Extract the [x, y] coordinate from the center of the cell holding the provided text.  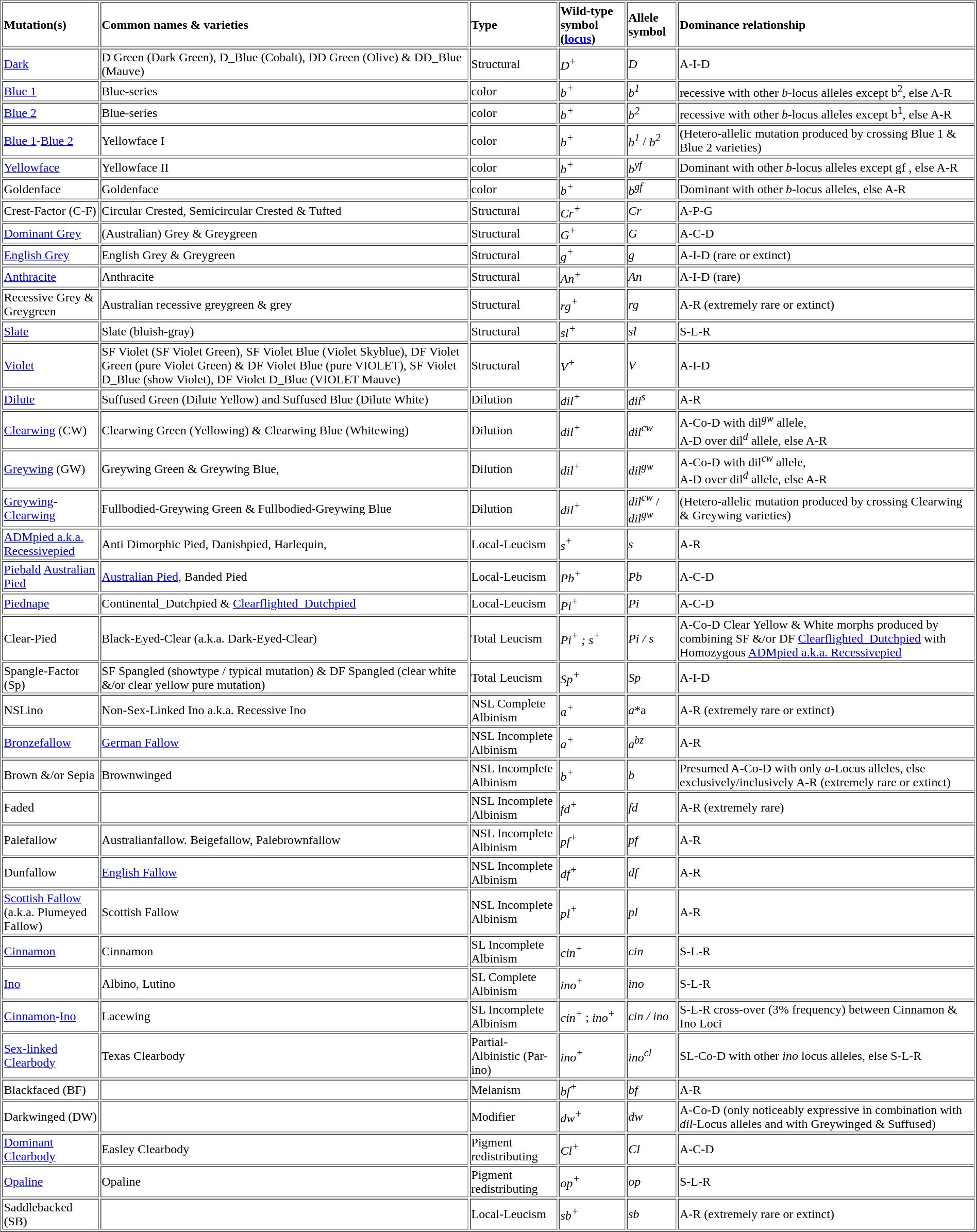
a*a [651, 710]
Blue 1 [50, 92]
Fullbodied-Greywing Green & Fullbodied-Greywing Blue [284, 508]
Wild-type symbol (locus) [593, 25]
A-Co-D Clear Yellow & White morphs produced by combining SF &/or DF Clearflighted_Dutchpied with Homozygous ADMpied a.k.a. Recessivepied [827, 638]
Texas Clearbody [284, 1055]
cin+ ; ino+ [593, 1016]
df [651, 872]
Circular Crested, Semicircular Crested & Tufted [284, 211]
Black-Eyed-Clear (a.k.a. Dark-Eyed-Clear) [284, 638]
Blue 2 [50, 113]
g+ [593, 255]
op [651, 1182]
Sex-linked Clearbody [50, 1055]
recessive with other b-locus alleles except b2, else A-R [827, 92]
pf [651, 840]
Pb [651, 577]
Cl+ [593, 1149]
NSL Complete Albinism [514, 710]
Palefallow [50, 840]
Pi+ [593, 604]
Allele symbol [651, 25]
ino [651, 984]
A-Co-D with dilgw allele,A-D over dild allele, else A-R [827, 430]
Suffused Green (Dilute Yellow) and Suffused Blue (Dilute White) [284, 400]
(Hetero-allelic mutation produced by crossing Blue 1 & Blue 2 varieties) [827, 140]
Dominant Grey [50, 233]
Continental_Dutchpied & Clearflighted_Dutchpied [284, 604]
bgf [651, 190]
A-I-D (rare) [827, 277]
Dilute [50, 400]
A-Co-D with dilcw allele,A-D over dild allele, else A-R [827, 469]
Anti Dimorphic Pied, Danishpied, Harlequin, [284, 544]
cin [651, 951]
Yellowface II [284, 167]
German Fallow [284, 742]
Presumed A-Co-D with only a-Locus alleles, else exclusively/inclusively A-R (extremely rare or extinct) [827, 775]
rg+ [593, 304]
Blackfaced (BF) [50, 1089]
G+ [593, 233]
Greywing (GW) [50, 469]
Dunfallow [50, 872]
Pi / s [651, 638]
Australianfallow. Beigefallow, Palebrownfallow [284, 840]
Pb+ [593, 577]
Type [514, 25]
pl+ [593, 912]
Clearwing (CW) [50, 430]
dilgw [651, 469]
Brownwinged [284, 775]
D Green (Dark Green), D_Blue (Cobalt), DD Green (Olive) & DD_Blue (Mauve) [284, 64]
Pi [651, 604]
SL-Co-D with other ino locus alleles, else S-L-R [827, 1055]
byf [651, 167]
g [651, 255]
Blue 1-Blue 2 [50, 140]
s+ [593, 544]
Darkwinged (DW) [50, 1117]
abz [651, 742]
SF Spangled (showtype / typical mutation) & DF Spangled (clear white &/or clear yellow pure mutation) [284, 678]
Bronzefallow [50, 742]
dilcw / dilgw [651, 508]
Cl [651, 1149]
dilcw [651, 430]
A-I-D (rare or extinct) [827, 255]
SL Complete Albinism [514, 984]
Cr+ [593, 211]
Greywing-Clearwing [50, 508]
Sp+ [593, 678]
Recessive Grey & Greygreen [50, 304]
b2 [651, 113]
Dominant with other b-locus alleles, else A-R [827, 190]
English Fallow [284, 872]
Clear-Pied [50, 638]
op+ [593, 1182]
Scottish Fallow [284, 912]
D [651, 64]
dw [651, 1117]
inocl [651, 1055]
Scottish Fallow(a.k.a. Plumeyed Fallow) [50, 912]
sb+ [593, 1214]
cin / ino [651, 1016]
A-R (extremely rare) [827, 807]
A-P-G [827, 211]
Dark [50, 64]
Australian Pied, Banded Pied [284, 577]
sl+ [593, 331]
Dominant Clearbody [50, 1149]
Brown &/or Sepia [50, 775]
Partial-Albinistic (Par-ino) [514, 1055]
Greywing Green & Greywing Blue, [284, 469]
An+ [593, 277]
bf [651, 1089]
cin+ [593, 951]
Australian recessive greygreen & grey [284, 304]
English Grey & Greygreen [284, 255]
Pi+ ; s+ [593, 638]
pl [651, 912]
V [651, 366]
fd+ [593, 807]
Melanism [514, 1089]
Clearwing Green (Yellowing) & Clearwing Blue (Whitewing) [284, 430]
Dominance relationship [827, 25]
df+ [593, 872]
(Australian) Grey & Greygreen [284, 233]
V+ [593, 366]
fd [651, 807]
dw+ [593, 1117]
Yellowface [50, 167]
Saddlebacked (SB) [50, 1214]
S-L-R cross-over (3% frequency) between Cinnamon & Ino Loci [827, 1016]
English Grey [50, 255]
rg [651, 304]
(Hetero-allelic mutation produced by crossing Clearwing & Greywing varieties) [827, 508]
Dominant with other b-locus alleles except gf , else A-R [827, 167]
Piednape [50, 604]
s [651, 544]
pf+ [593, 840]
dils [651, 400]
Sp [651, 678]
sb [651, 1214]
Spangle-Factor (Sp) [50, 678]
Faded [50, 807]
ADMpied a.k.a. Recessivepied [50, 544]
Cr [651, 211]
b1 / b2 [651, 140]
Lacewing [284, 1016]
Mutation(s) [50, 25]
bf+ [593, 1089]
Common names & varieties [284, 25]
sl [651, 331]
recessive with other b-locus alleles except b1, else A-R [827, 113]
Crest-Factor (C-F) [50, 211]
Easley Clearbody [284, 1149]
Modifier [514, 1117]
Violet [50, 366]
b1 [651, 92]
An [651, 277]
Albino, Lutino [284, 984]
A-Co-D (only noticeably expressive in combination with dil-Locus alleles and with Greywinged & Suffused) [827, 1117]
Piebald Australian Pied [50, 577]
G [651, 233]
D+ [593, 64]
Slate (bluish-gray) [284, 331]
b [651, 775]
Slate [50, 331]
NSLino [50, 710]
Cinnamon-Ino [50, 1016]
Yellowface I [284, 140]
Non-Sex-Linked Ino a.k.a. Recessive Ino [284, 710]
Ino [50, 984]
